Provide the (X, Y) coordinate of the cell's center where the given text is located.  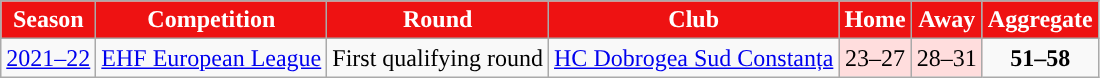
Home (875, 20)
First qualifying round (438, 58)
28–31 (946, 58)
51–58 (1040, 58)
23–27 (875, 58)
Round (438, 20)
2021–22 (48, 58)
HC Dobrogea Sud Constanța (694, 58)
Club (694, 20)
EHF European League (212, 58)
Season (48, 20)
Away (946, 20)
Aggregate (1040, 20)
Competition (212, 20)
